Return the (x, y) coordinate for the center point of the cell that contains the specified text.  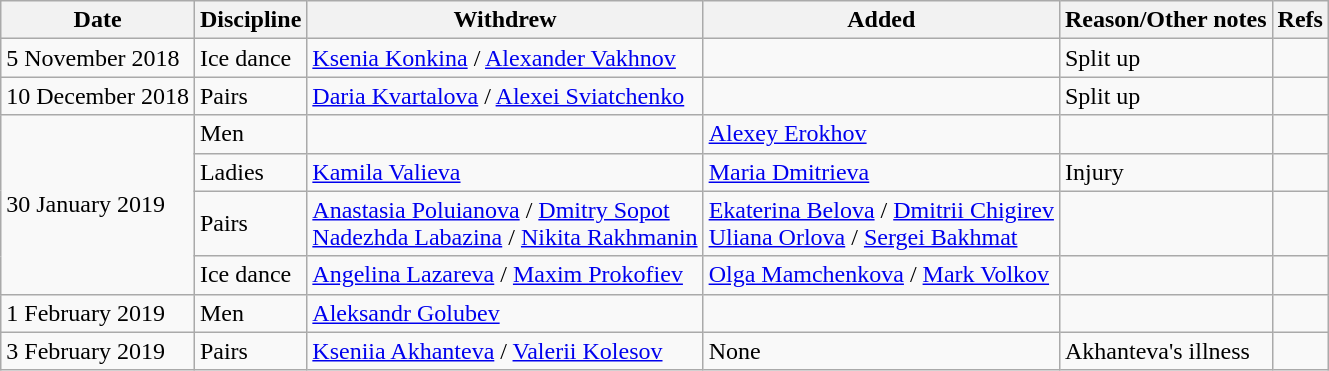
Akhanteva's illness (1166, 351)
Added (881, 20)
Maria Dmitrieva (881, 172)
Ksenia Konkina / Alexander Vakhnov (505, 58)
Withdrew (505, 20)
Discipline (250, 20)
Injury (1166, 172)
30 January 2019 (98, 204)
5 November 2018 (98, 58)
Daria Kvartalova / Alexei Sviatchenko (505, 96)
10 December 2018 (98, 96)
Kseniia Akhanteva / Valerii Kolesov (505, 351)
Reason/Other notes (1166, 20)
Alexey Erokhov (881, 134)
Refs (1300, 20)
Ekaterina Belova / Dmitrii Chigirev Uliana Orlova / Sergei Bakhmat (881, 224)
1 February 2019 (98, 313)
Date (98, 20)
None (881, 351)
Olga Mamchenkova / Mark Volkov (881, 275)
3 February 2019 (98, 351)
Anastasia Poluianova / Dmitry Sopot Nadezhda Labazina / Nikita Rakhmanin (505, 224)
Ladies (250, 172)
Kamila Valieva (505, 172)
Aleksandr Golubev (505, 313)
Angelina Lazareva / Maxim Prokofiev (505, 275)
